Provide the [x, y] coordinate of the cell's center where the given text is located.  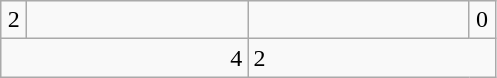
4 [124, 58]
0 [482, 20]
